Locate the cell with the specified text and output its [X, Y] center coordinate. 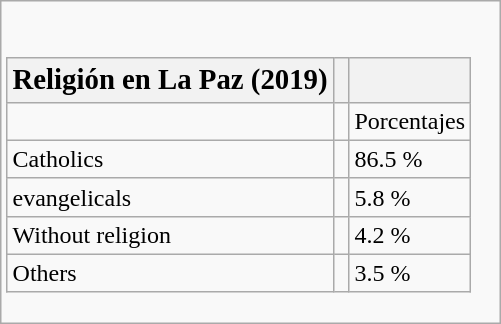
5.8 % [410, 197]
Without religion [170, 235]
4.2 % [410, 235]
Porcentajes [410, 121]
Catholics [170, 159]
evangelicals [170, 197]
Religión en La Paz (2019) [170, 80]
Others [170, 273]
Religión en La Paz (2019) Porcentajes Catholics 86.5 % evangelicals 5.8 % Without religion 4.2 % Others 3.5 % [251, 162]
86.5 % [410, 159]
3.5 % [410, 273]
